Capture the cell that displays the provided text and extract its [X, Y] central coordinate. 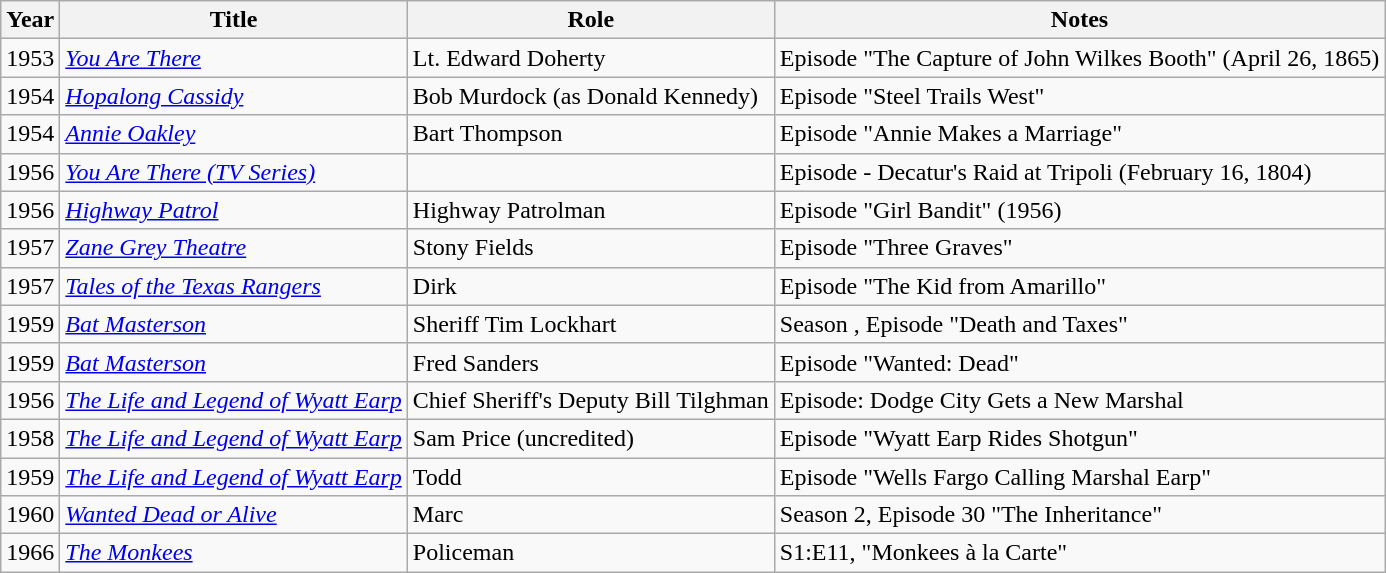
Stony Fields [590, 248]
Policeman [590, 553]
Bart Thompson [590, 134]
Episode "Three Graves" [1079, 248]
Episode "Wyatt Earp Rides Shotgun" [1079, 438]
S1:E11, "Monkees à la Carte" [1079, 553]
Season 2, Episode 30 "The Inheritance" [1079, 515]
1958 [30, 438]
Annie Oakley [234, 134]
Wanted Dead or Alive [234, 515]
You Are There [234, 58]
Season , Episode "Death and Taxes" [1079, 324]
Sheriff Tim Lockhart [590, 324]
1966 [30, 553]
Episode "The Kid from Amarillo" [1079, 286]
Episode "The Capture of John Wilkes Booth" (April 26, 1865) [1079, 58]
Zane Grey Theatre [234, 248]
Hopalong Cassidy [234, 96]
Fred Sanders [590, 362]
Episode: Dodge City Gets a New Marshal [1079, 400]
Bob Murdock (as Donald Kennedy) [590, 96]
Dirk [590, 286]
Highway Patrol [234, 210]
Episode "Annie Makes a Marriage" [1079, 134]
Title [234, 20]
Highway Patrolman [590, 210]
Chief Sheriff's Deputy Bill Tilghman [590, 400]
The Monkees [234, 553]
Episode "Wanted: Dead" [1079, 362]
Lt. Edward Doherty [590, 58]
1960 [30, 515]
Episode - Decatur's Raid at Tripoli (February 16, 1804) [1079, 172]
Episode "Wells Fargo Calling Marshal Earp" [1079, 477]
Episode "Girl Bandit" (1956) [1079, 210]
Sam Price (uncredited) [590, 438]
Notes [1079, 20]
Todd [590, 477]
You Are There (TV Series) [234, 172]
Year [30, 20]
Marc [590, 515]
1953 [30, 58]
Tales of the Texas Rangers [234, 286]
Role [590, 20]
Episode "Steel Trails West" [1079, 96]
